Output the [X, Y] coordinate of the center of the cell containing the given text.  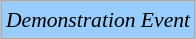
Demonstration Event [98, 20]
